Capture the cell that displays the provided text and extract its (X, Y) central coordinate. 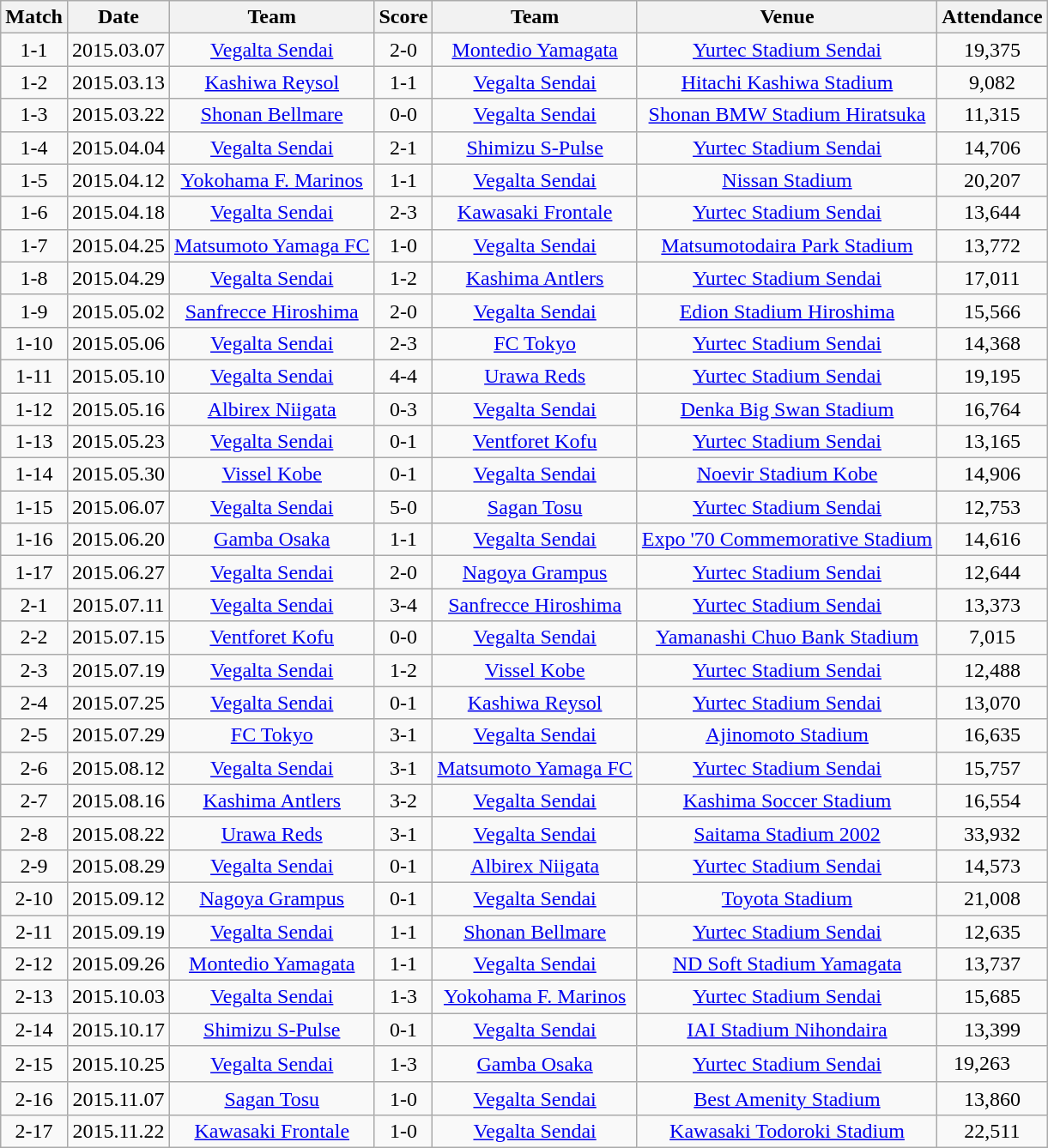
2015.09.19 (118, 931)
1-9 (34, 311)
2015.04.12 (118, 180)
3-2 (403, 801)
1-15 (34, 507)
2015.07.29 (118, 735)
2-12 (34, 964)
2-13 (34, 997)
1-13 (34, 442)
Expo '70 Commemorative Stadium (786, 540)
2015.08.29 (118, 866)
1-17 (34, 572)
14,368 (992, 343)
2015.09.12 (118, 898)
5-0 (403, 507)
2-9 (34, 866)
1-4 (34, 148)
Score (403, 17)
2015.04.04 (118, 148)
19,263 (992, 1064)
14,906 (992, 474)
2015.05.23 (118, 442)
1-8 (34, 278)
19,195 (992, 376)
2-7 (34, 801)
2-2 (34, 637)
2015.05.30 (118, 474)
17,011 (992, 278)
2015.04.18 (118, 213)
2-16 (34, 1098)
11,315 (992, 115)
12,488 (992, 670)
22,511 (992, 1131)
Edion Stadium Hiroshima (786, 311)
3-4 (403, 605)
2015.10.25 (118, 1064)
2015.05.06 (118, 343)
2015.05.10 (118, 376)
9,082 (992, 82)
Kawasaki Todoroki Stadium (786, 1131)
2015.08.22 (118, 833)
20,207 (992, 180)
Venue (786, 17)
1-14 (34, 474)
16,554 (992, 801)
1-6 (34, 213)
2015.03.07 (118, 50)
21,008 (992, 898)
Date (118, 17)
2015.11.07 (118, 1098)
Toyota Stadium (786, 898)
33,932 (992, 833)
2015.04.25 (118, 245)
13,373 (992, 605)
2-15 (34, 1064)
2015.10.03 (118, 997)
2015.07.11 (118, 605)
13,737 (992, 964)
2015.06.27 (118, 572)
1-12 (34, 409)
1-16 (34, 540)
2015.09.26 (118, 964)
2015.10.17 (118, 1030)
Nissan Stadium (786, 180)
1-7 (34, 245)
2015.04.29 (118, 278)
13,165 (992, 442)
Matsumotodaira Park Stadium (786, 245)
2-6 (34, 768)
Yamanashi Chuo Bank Stadium (786, 637)
16,764 (992, 409)
Shonan BMW Stadium Hiratsuka (786, 115)
2015.07.15 (118, 637)
15,757 (992, 768)
2-14 (34, 1030)
Best Amenity Stadium (786, 1098)
Ajinomoto Stadium (786, 735)
2-17 (34, 1131)
14,573 (992, 866)
2015.05.16 (118, 409)
12,635 (992, 931)
2015.03.22 (118, 115)
2015.11.22 (118, 1131)
1-5 (34, 180)
2-8 (34, 833)
4-4 (403, 376)
2-10 (34, 898)
2-4 (34, 703)
2015.08.12 (118, 768)
13,070 (992, 703)
ND Soft Stadium Yamagata (786, 964)
14,616 (992, 540)
Hitachi Kashiwa Stadium (786, 82)
2015.06.20 (118, 540)
13,399 (992, 1030)
2-5 (34, 735)
2-11 (34, 931)
Saitama Stadium 2002 (786, 833)
19,375 (992, 50)
7,015 (992, 637)
Attendance (992, 17)
2015.03.13 (118, 82)
2015.07.19 (118, 670)
Match (34, 17)
2015.06.07 (118, 507)
0-3 (403, 409)
Noevir Stadium Kobe (786, 474)
13,644 (992, 213)
1-10 (34, 343)
Denka Big Swan Stadium (786, 409)
Kashima Soccer Stadium (786, 801)
2015.05.02 (118, 311)
15,685 (992, 997)
13,860 (992, 1098)
IAI Stadium Nihondaira (786, 1030)
2015.08.16 (118, 801)
12,753 (992, 507)
15,566 (992, 311)
1-11 (34, 376)
13,772 (992, 245)
12,644 (992, 572)
14,706 (992, 148)
2015.07.25 (118, 703)
16,635 (992, 735)
